Pinpoint the cell where the given text exists, returning its [X, Y] midpoint coordinate. 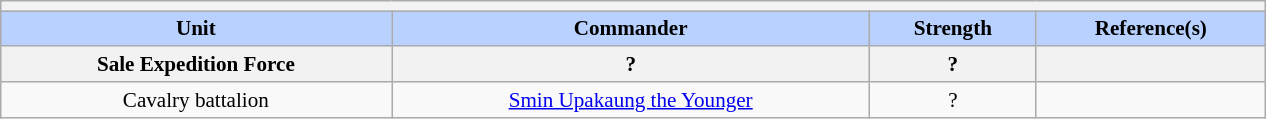
Cavalry battalion [196, 100]
Smin Upakaung the Younger [631, 100]
Strength [953, 28]
Unit [196, 28]
Commander [631, 28]
Reference(s) [1151, 28]
Sale Expedition Force [196, 64]
